Scan for the cell matching the given text and deliver its [X, Y] coordinate at center. 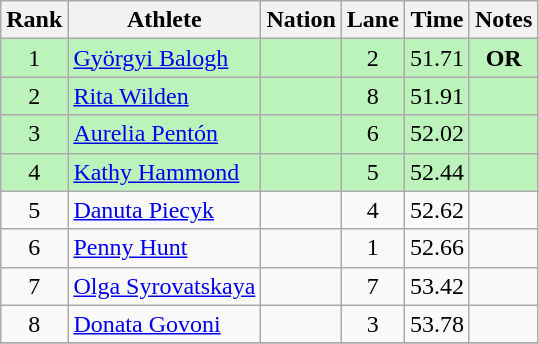
Aurelia Pentón [164, 134]
Lane [372, 20]
Olga Syrovatskaya [164, 286]
Penny Hunt [164, 248]
Kathy Hammond [164, 172]
51.91 [436, 96]
53.78 [436, 324]
52.66 [436, 248]
Donata Govoni [164, 324]
Nation [301, 20]
52.02 [436, 134]
52.62 [436, 210]
Györgyi Balogh [164, 58]
Athlete [164, 20]
Notes [503, 20]
53.42 [436, 286]
Danuta Piecyk [164, 210]
Rank [34, 20]
OR [503, 58]
Time [436, 20]
Rita Wilden [164, 96]
52.44 [436, 172]
51.71 [436, 58]
